Output the (X, Y) coordinate of the center of the cell containing the given text.  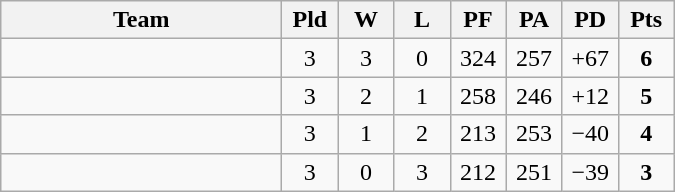
253 (534, 134)
+12 (590, 96)
258 (478, 96)
213 (478, 134)
−40 (590, 134)
251 (534, 172)
W (366, 20)
6 (646, 58)
−39 (590, 172)
L (422, 20)
5 (646, 96)
212 (478, 172)
Team (142, 20)
PA (534, 20)
257 (534, 58)
PF (478, 20)
+67 (590, 58)
Pts (646, 20)
PD (590, 20)
246 (534, 96)
324 (478, 58)
Pld (310, 20)
4 (646, 134)
